Locate the cell with the specified text and output its (x, y) center coordinate. 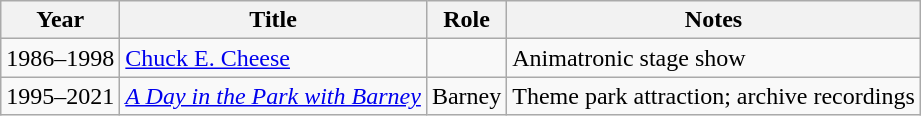
1986–1998 (60, 58)
A Day in the Park with Barney (274, 96)
Year (60, 20)
Title (274, 20)
Animatronic stage show (714, 58)
1995–2021 (60, 96)
Barney (466, 96)
Role (466, 20)
Chuck E. Cheese (274, 58)
Theme park attraction; archive recordings (714, 96)
Notes (714, 20)
